Find where the given text appears and provide that cell's center as [X, Y] coordinate. 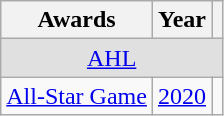
All-Star Game [77, 96]
2020 [182, 96]
AHL [112, 58]
Awards [77, 20]
Year [182, 20]
